Identify which cell holds the provided text, then report its (x, y) central coordinate. 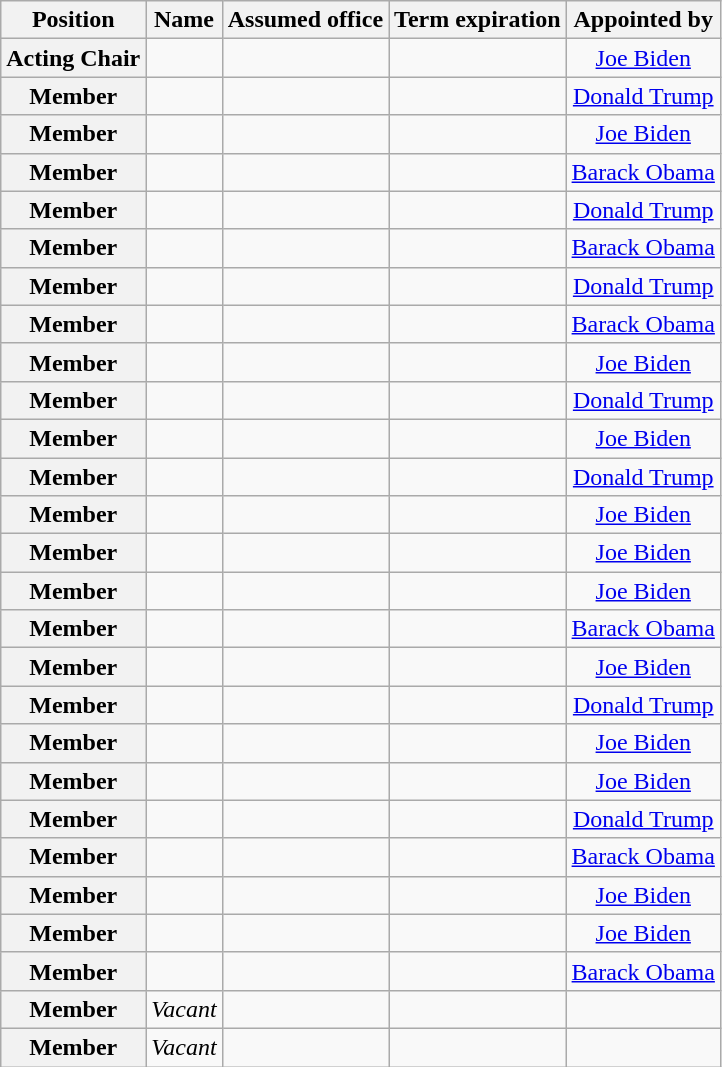
Position (74, 20)
Acting Chair (74, 58)
Term expiration (478, 20)
Appointed by (643, 20)
Assumed office (305, 20)
Name (184, 20)
